Return the [X, Y] coordinate for the center point of the cell that contains the specified text.  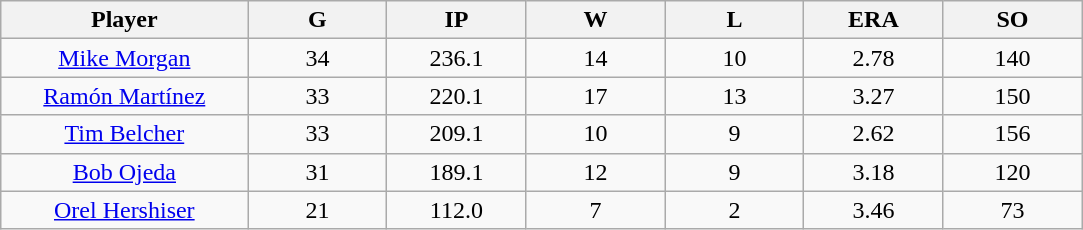
209.1 [456, 134]
ERA [874, 20]
SO [1012, 20]
220.1 [456, 96]
14 [596, 58]
IP [456, 20]
Orel Hershiser [124, 210]
Tim Belcher [124, 134]
21 [318, 210]
31 [318, 172]
Player [124, 20]
7 [596, 210]
112.0 [456, 210]
156 [1012, 134]
150 [1012, 96]
120 [1012, 172]
W [596, 20]
17 [596, 96]
2.62 [874, 134]
13 [734, 96]
140 [1012, 58]
236.1 [456, 58]
Ramón Martínez [124, 96]
3.27 [874, 96]
3.46 [874, 210]
L [734, 20]
Mike Morgan [124, 58]
G [318, 20]
12 [596, 172]
34 [318, 58]
73 [1012, 210]
2.78 [874, 58]
3.18 [874, 172]
189.1 [456, 172]
Bob Ojeda [124, 172]
2 [734, 210]
